Pinpoint the cell where the given text exists, returning its (X, Y) midpoint coordinate. 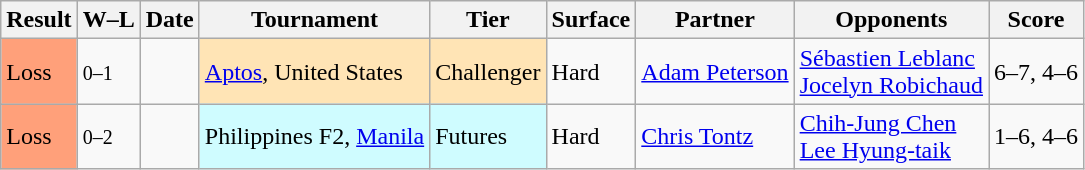
Tournament (314, 20)
Adam Peterson (715, 72)
Challenger (488, 72)
W–L (108, 20)
Philippines F2, Manila (314, 136)
Surface (591, 20)
0–2 (108, 136)
Sébastien Leblanc Jocelyn Robichaud (891, 72)
Chris Tontz (715, 136)
Partner (715, 20)
6–7, 4–6 (1036, 72)
Aptos, United States (314, 72)
0–1 (108, 72)
Result (39, 20)
Score (1036, 20)
Opponents (891, 20)
Tier (488, 20)
Date (170, 20)
1–6, 4–6 (1036, 136)
Chih-Jung Chen Lee Hyung-taik (891, 136)
Futures (488, 136)
